Return the [X, Y] coordinate for the center point of the cell that contains the specified text.  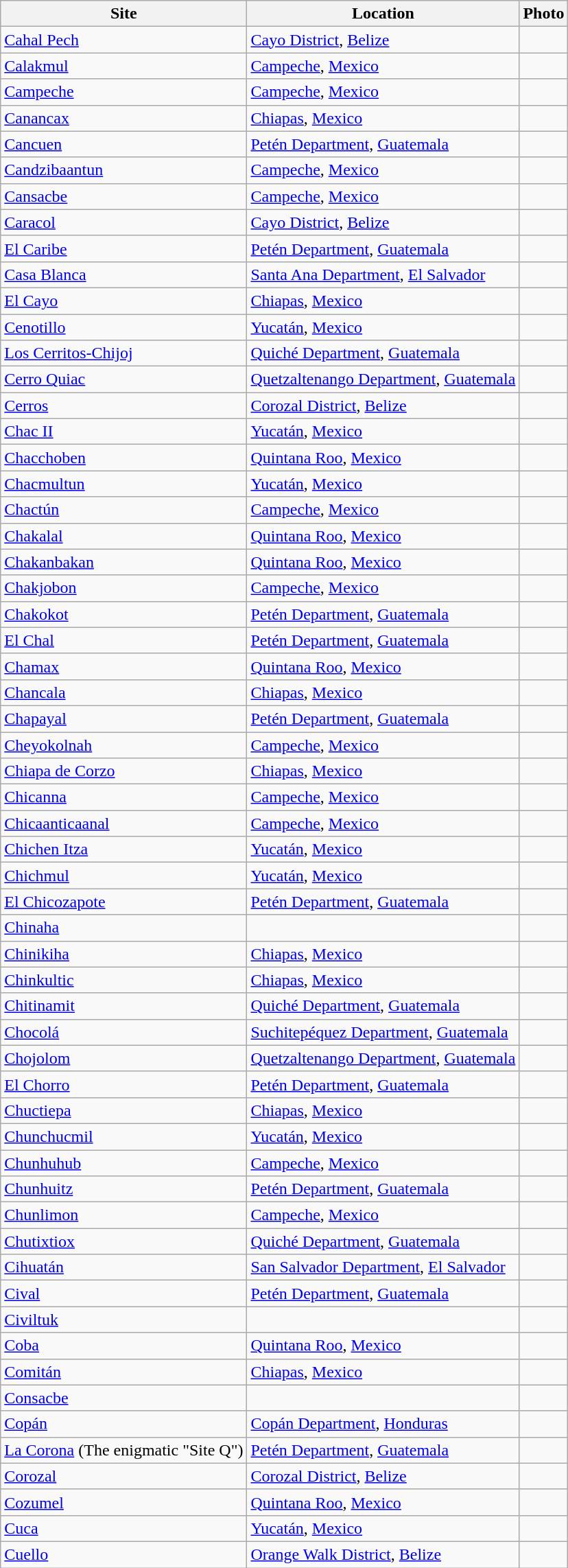
Suchitepéquez Department, Guatemala [383, 1032]
Cenotillo [123, 327]
Canancax [123, 118]
Chakjobon [123, 588]
Cival [123, 1294]
Cuca [123, 1528]
Casa Blanca [123, 274]
Consacbe [123, 1398]
Civiltuk [123, 1320]
Chicanna [123, 797]
Cihuatán [123, 1267]
Comitán [123, 1372]
Cozumel [123, 1502]
Site [123, 14]
Chancala [123, 692]
El Chicozapote [123, 902]
Chacmultun [123, 484]
Chunhuitz [123, 1189]
Cansacbe [123, 196]
Orange Walk District, Belize [383, 1554]
El Cayo [123, 301]
Chakokot [123, 614]
Cancuen [123, 144]
Chojolom [123, 1058]
Chunchucmil [123, 1136]
Caracol [123, 222]
Chamax [123, 666]
Chicaanticaanal [123, 823]
Chichmul [123, 876]
Chacchoben [123, 458]
Copán Department, Honduras [383, 1424]
Chac II [123, 432]
Candzibaantun [123, 170]
El Caribe [123, 248]
Chactún [123, 510]
Chunlimon [123, 1215]
Copán [123, 1424]
Cahal Pech [123, 40]
Chichen Itza [123, 850]
El Chorro [123, 1084]
Corozal [123, 1476]
La Corona (The enigmatic "Site Q") [123, 1450]
Campeche [123, 92]
Coba [123, 1346]
Chunhuhub [123, 1163]
El Chal [123, 640]
Cerro Quiac [123, 379]
Chutixtiox [123, 1241]
Chakanbakan [123, 562]
Chinikiha [123, 954]
Chapayal [123, 718]
San Salvador Department, El Salvador [383, 1267]
Calakmul [123, 66]
Chuctiepa [123, 1110]
Cheyokolnah [123, 745]
Chinkultic [123, 980]
Chitinamit [123, 1006]
Location [383, 14]
Chocolá [123, 1032]
Cuello [123, 1554]
Chiapa de Corzo [123, 771]
Santa Ana Department, El Salvador [383, 274]
Los Cerritos-Chijoj [123, 353]
Cerros [123, 406]
Chinaha [123, 928]
Chakalal [123, 536]
Photo [543, 14]
